Output the [X, Y] coordinate of the center of the cell containing the given text.  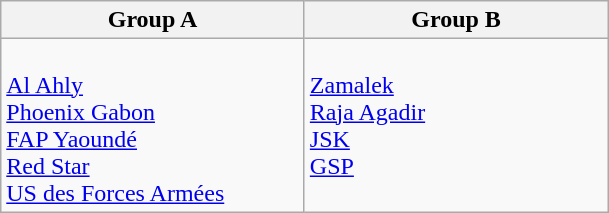
Al Ahly Phoenix Gabon FAP Yaoundé Red Star US des Forces Armées [153, 126]
Group A [153, 20]
Group B [456, 20]
Zamalek Raja Agadir JSK GSP [456, 126]
